Detect which cell encompasses the target text, then output its [X, Y] center coordinate. 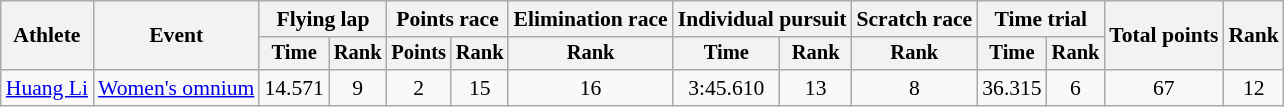
8 [914, 88]
Flying lap [322, 19]
Event [176, 36]
15 [480, 88]
Athlete [47, 36]
6 [1076, 88]
67 [1164, 88]
Individual pursuit [762, 19]
Women's omnium [176, 88]
Points race [447, 19]
36.315 [1012, 88]
Total points [1164, 36]
3:45.610 [726, 88]
9 [358, 88]
14.571 [294, 88]
Huang Li [47, 88]
16 [590, 88]
Points [418, 54]
Time trial [1040, 19]
12 [1254, 88]
Elimination race [590, 19]
Scratch race [914, 19]
2 [418, 88]
13 [816, 88]
